Capture the cell that displays the provided text and extract its (x, y) central coordinate. 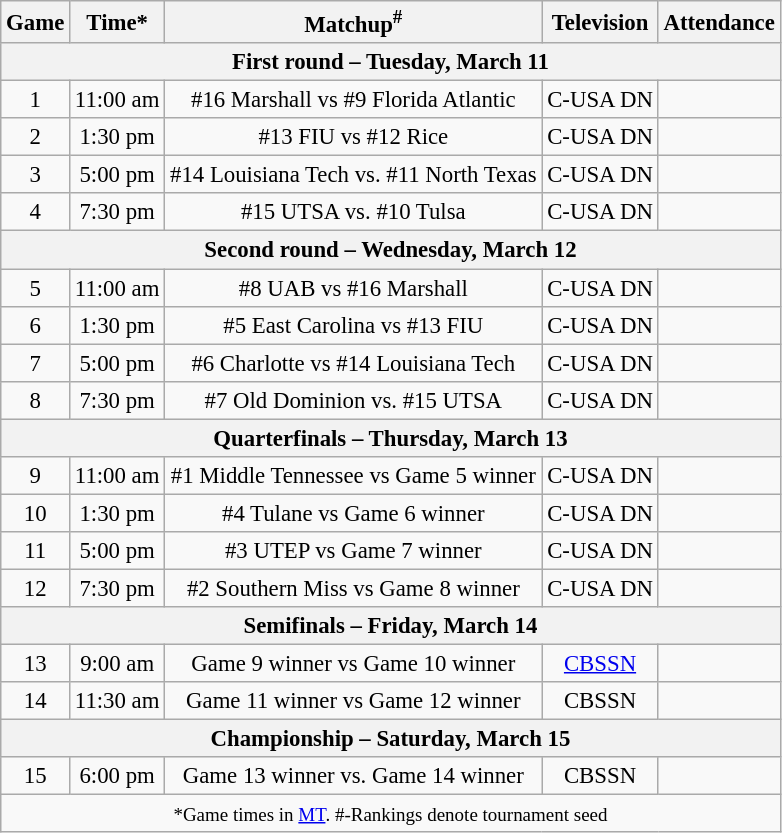
Championship – Saturday, March 15 (390, 739)
Game 11 winner vs Game 12 winner (354, 701)
6:00 pm (118, 776)
First round – Tuesday, March 11 (390, 62)
15 (36, 776)
Television (600, 22)
Attendance (719, 22)
#5 East Carolina vs #13 FIU (354, 325)
7 (36, 363)
Game (36, 22)
11 (36, 551)
Game 13 winner vs. Game 14 winner (354, 776)
9:00 am (118, 664)
#4 Tulane vs Game 6 winner (354, 513)
#14 Louisiana Tech vs. #11 North Texas (354, 175)
13 (36, 664)
#3 UTEP vs Game 7 winner (354, 551)
#1 Middle Tennessee vs Game 5 winner (354, 476)
Matchup# (354, 22)
9 (36, 476)
Quarterfinals – Thursday, March 13 (390, 438)
#16 Marshall vs #9 Florida Atlantic (354, 100)
1 (36, 100)
11:30 am (118, 701)
Second round – Wednesday, March 12 (390, 250)
#2 Southern Miss vs Game 8 winner (354, 588)
#6 Charlotte vs #14 Louisiana Tech (354, 363)
Game 9 winner vs Game 10 winner (354, 664)
3 (36, 175)
Time* (118, 22)
5 (36, 288)
12 (36, 588)
Semifinals – Friday, March 14 (390, 626)
4 (36, 213)
*Game times in MT. #-Rankings denote tournament seed (390, 814)
#13 FIU vs #12 Rice (354, 137)
6 (36, 325)
#8 UAB vs #16 Marshall (354, 288)
8 (36, 400)
#7 Old Dominion vs. #15 UTSA (354, 400)
#15 UTSA vs. #10 Tulsa (354, 213)
2 (36, 137)
14 (36, 701)
10 (36, 513)
